Provide the (X, Y) coordinate of the cell's center where the given text is located.  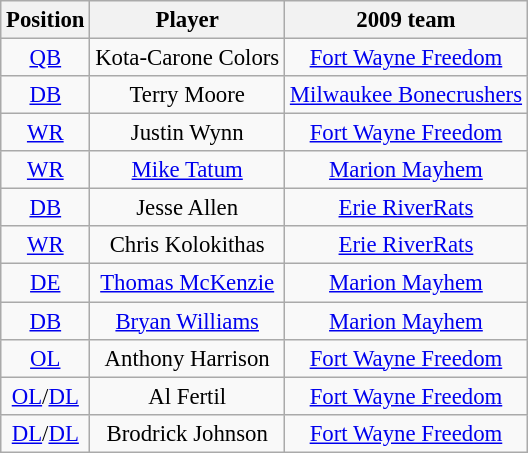
Thomas McKenzie (188, 283)
2009 team (406, 20)
DE (46, 283)
OL (46, 358)
Brodrick Johnson (188, 433)
Jesse Allen (188, 208)
DL/DL (46, 433)
Al Fertil (188, 396)
Justin Wynn (188, 133)
Anthony Harrison (188, 358)
Player (188, 20)
Bryan Williams (188, 321)
Mike Tatum (188, 170)
QB (46, 58)
OL/DL (46, 396)
Chris Kolokithas (188, 245)
Milwaukee Bonecrushers (406, 95)
Terry Moore (188, 95)
Position (46, 20)
Kota-Carone Colors (188, 58)
